Identify which cell holds the provided text, then report its [X, Y] central coordinate. 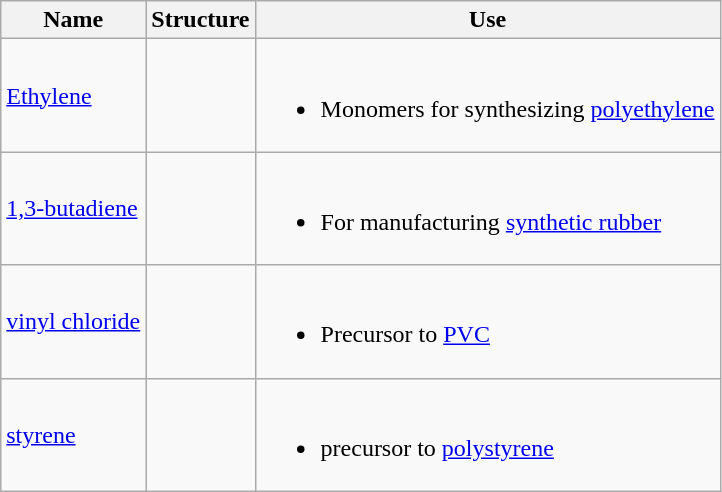
Precursor to PVC [488, 322]
For manufacturing synthetic rubber [488, 208]
1,3-butadiene [74, 208]
Ethylene [74, 96]
Structure [200, 20]
Monomers for synthesizing polyethylene [488, 96]
Name [74, 20]
Use [488, 20]
vinyl chloride [74, 322]
precursor to polystyrene [488, 434]
styrene [74, 434]
